Return the (X, Y) coordinate for the center point of the cell that contains the specified text.  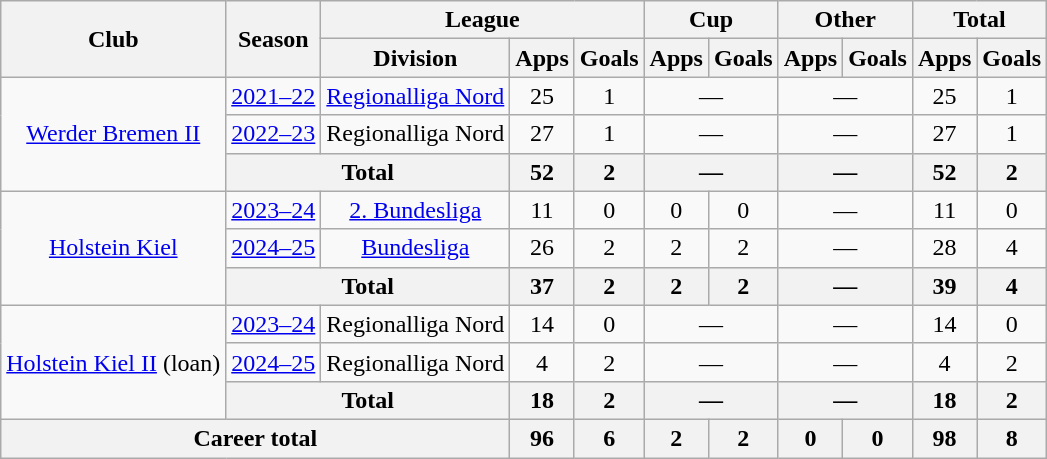
26 (542, 248)
Werder Bremen II (114, 134)
Career total (256, 438)
Club (114, 39)
98 (944, 438)
Division (416, 58)
Holstein Kiel (114, 248)
Season (274, 39)
2. Bundesliga (416, 210)
6 (609, 438)
Holstein Kiel II (loan) (114, 362)
2022–23 (274, 134)
96 (542, 438)
37 (542, 286)
Other (845, 20)
2021–22 (274, 96)
League (482, 20)
28 (944, 248)
8 (1012, 438)
Bundesliga (416, 248)
Cup (711, 20)
39 (944, 286)
